For the text-containing cell, return its midpoint in (X, Y) coordinate format. 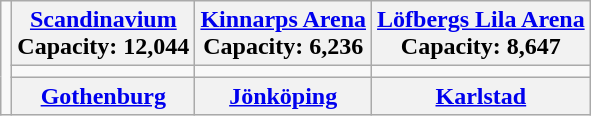
Löfbergs Lila ArenaCapacity: 8,647 (482, 34)
Kinnarps ArenaCapacity: 6,236 (284, 34)
ScandinaviumCapacity: 12,044 (104, 34)
Jönköping (284, 96)
Gothenburg (104, 96)
Karlstad (482, 96)
